From the cell containing the given text, extract its center point as [X, Y] coordinate. 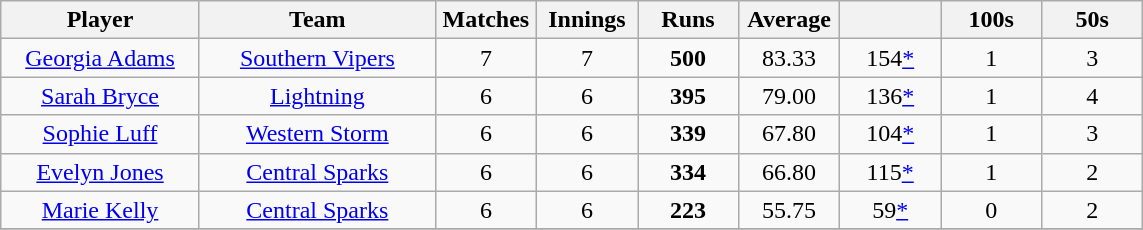
83.33 [790, 58]
55.75 [790, 210]
Runs [688, 20]
334 [688, 172]
Western Storm [317, 134]
Southern Vipers [317, 58]
Average [790, 20]
Marie Kelly [100, 210]
59* [890, 210]
Team [317, 20]
0 [992, 210]
Evelyn Jones [100, 172]
67.80 [790, 134]
223 [688, 210]
395 [688, 96]
339 [688, 134]
115* [890, 172]
154* [890, 58]
Innings [586, 20]
4 [1092, 96]
Lightning [317, 96]
500 [688, 58]
104* [890, 134]
Matches [486, 20]
Sarah Bryce [100, 96]
136* [890, 96]
79.00 [790, 96]
Georgia Adams [100, 58]
Sophie Luff [100, 134]
66.80 [790, 172]
50s [1092, 20]
Player [100, 20]
100s [992, 20]
